For the text-containing cell, return its midpoint in [X, Y] coordinate format. 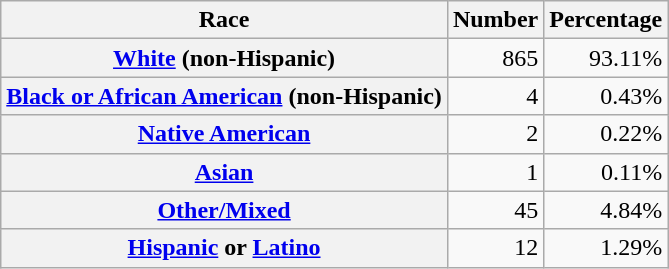
Hispanic or Latino [224, 248]
Native American [224, 134]
Asian [224, 172]
Percentage [606, 20]
Race [224, 20]
0.43% [606, 96]
Other/Mixed [224, 210]
4 [495, 96]
2 [495, 134]
865 [495, 58]
Number [495, 20]
Black or African American (non-Hispanic) [224, 96]
0.11% [606, 172]
93.11% [606, 58]
1.29% [606, 248]
4.84% [606, 210]
1 [495, 172]
White (non-Hispanic) [224, 58]
12 [495, 248]
0.22% [606, 134]
45 [495, 210]
